Output the (X, Y) coordinate of the center of the cell containing the given text.  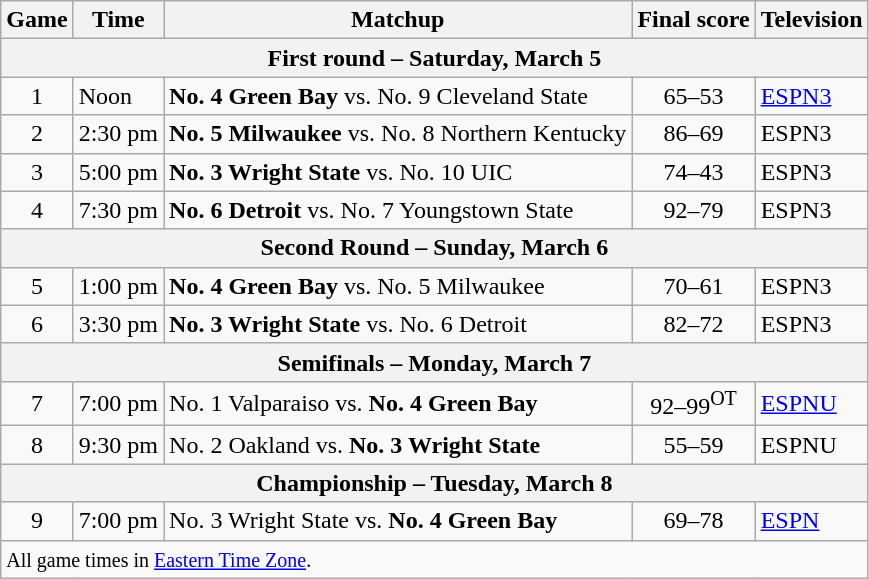
6 (37, 324)
First round – Saturday, March 5 (434, 58)
3:30 pm (118, 324)
No. 3 Wright State vs. No. 4 Green Bay (398, 521)
Game (37, 20)
Championship – Tuesday, March 8 (434, 483)
65–53 (694, 96)
Matchup (398, 20)
1:00 pm (118, 286)
55–59 (694, 445)
3 (37, 172)
Second Round – Sunday, March 6 (434, 248)
No. 5 Milwaukee vs. No. 8 Northern Kentucky (398, 134)
8 (37, 445)
Final score (694, 20)
Noon (118, 96)
9:30 pm (118, 445)
No. 6 Detroit vs. No. 7 Youngstown State (398, 210)
Television (812, 20)
86–69 (694, 134)
Semifinals – Monday, March 7 (434, 362)
74–43 (694, 172)
No. 4 Green Bay vs. No. 5 Milwaukee (398, 286)
4 (37, 210)
5 (37, 286)
70–61 (694, 286)
9 (37, 521)
No. 3 Wright State vs. No. 10 UIC (398, 172)
92–79 (694, 210)
No. 3 Wright State vs. No. 6 Detroit (398, 324)
No. 1 Valparaiso vs. No. 4 Green Bay (398, 404)
7:30 pm (118, 210)
Time (118, 20)
2 (37, 134)
ESPN (812, 521)
1 (37, 96)
7 (37, 404)
No. 2 Oakland vs. No. 3 Wright State (398, 445)
92–99OT (694, 404)
82–72 (694, 324)
No. 4 Green Bay vs. No. 9 Cleveland State (398, 96)
5:00 pm (118, 172)
2:30 pm (118, 134)
69–78 (694, 521)
All game times in Eastern Time Zone. (434, 559)
